Output the (X, Y) coordinate of the center of the cell containing the given text.  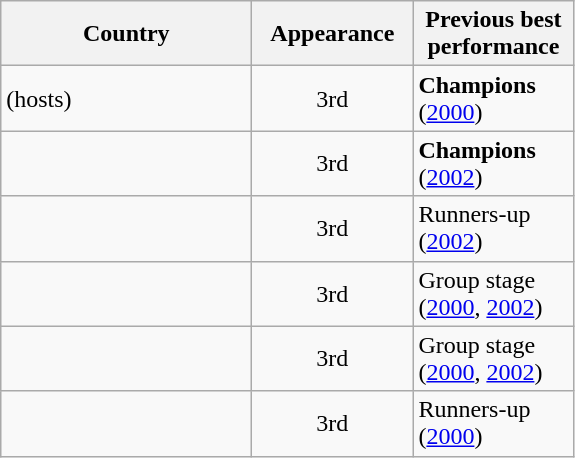
Runners-up (2002) (494, 228)
Country (126, 34)
(hosts) (126, 98)
Runners-up (2000) (494, 424)
Previous best performance (494, 34)
Champions (2000) (494, 98)
Appearance (332, 34)
Champions (2002) (494, 164)
